Pinpoint the cell where the given text exists, returning its [X, Y] midpoint coordinate. 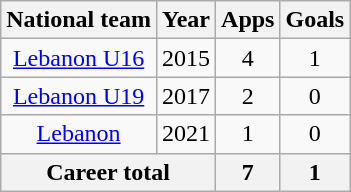
National team [79, 20]
Lebanon [79, 134]
2021 [186, 134]
7 [248, 172]
Year [186, 20]
Goals [315, 20]
Lebanon U16 [79, 58]
2015 [186, 58]
Apps [248, 20]
Career total [108, 172]
2 [248, 96]
Lebanon U19 [79, 96]
2017 [186, 96]
4 [248, 58]
